Detect which cell encompasses the target text, then output its [x, y] center coordinate. 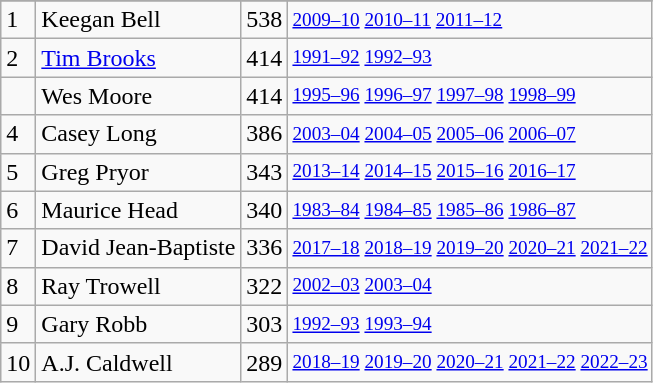
4 [18, 134]
Greg Pryor [138, 172]
1992–93 1993–94 [470, 324]
386 [264, 134]
2013–14 2014–15 2015–16 2016–17 [470, 172]
Maurice Head [138, 210]
Gary Robb [138, 324]
1995–96 1996–97 1997–98 1998–99 [470, 96]
340 [264, 210]
538 [264, 20]
8 [18, 286]
322 [264, 286]
David Jean-Baptiste [138, 248]
A.J. Caldwell [138, 362]
2009–10 2010–11 2011–12 [470, 20]
Casey Long [138, 134]
10 [18, 362]
Keegan Bell [138, 20]
2018–19 2019–20 2020–21 2021–22 2022–23 [470, 362]
Wes Moore [138, 96]
6 [18, 210]
343 [264, 172]
Ray Trowell [138, 286]
7 [18, 248]
Tim Brooks [138, 58]
336 [264, 248]
2 [18, 58]
1 [18, 20]
9 [18, 324]
2002–03 2003–04 [470, 286]
5 [18, 172]
303 [264, 324]
1983–84 1984–85 1985–86 1986–87 [470, 210]
1991–92 1992–93 [470, 58]
2003–04 2004–05 2005–06 2006–07 [470, 134]
2017–18 2018–19 2019–20 2020–21 2021–22 [470, 248]
289 [264, 362]
